For the text-containing cell, return its midpoint in (x, y) coordinate format. 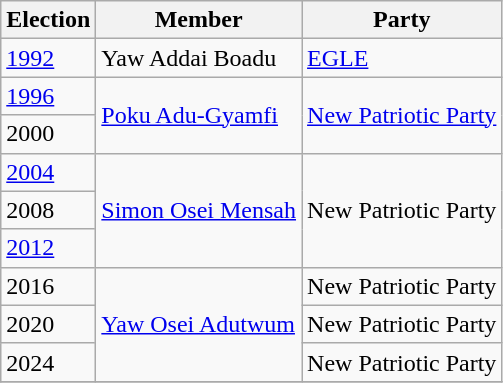
2004 (48, 172)
2024 (48, 362)
1992 (48, 58)
2012 (48, 248)
Yaw Osei Adutwum (199, 324)
1996 (48, 96)
Party (402, 20)
Yaw Addai Boadu (199, 58)
Simon Osei Mensah (199, 210)
Member (199, 20)
2020 (48, 324)
Election (48, 20)
2000 (48, 134)
EGLE (402, 58)
2016 (48, 286)
Poku Adu-Gyamfi (199, 115)
2008 (48, 210)
